Pinpoint the cell where the given text exists, returning its [x, y] midpoint coordinate. 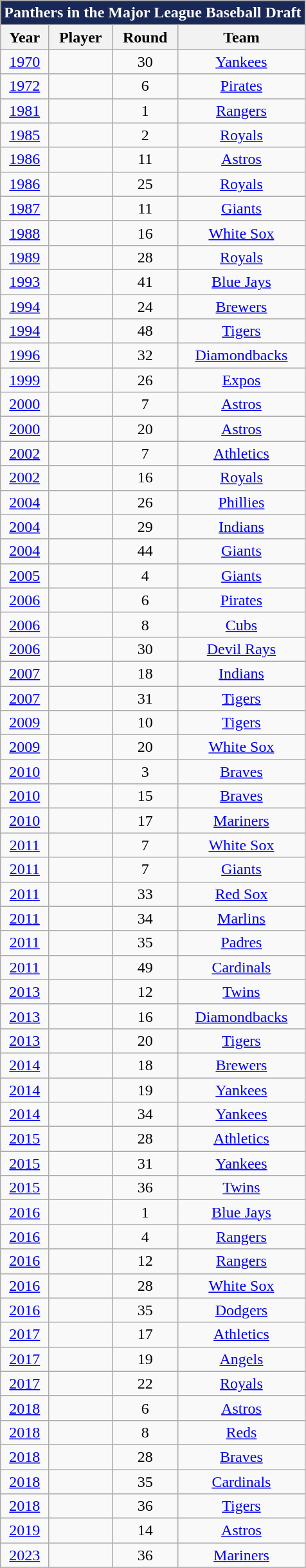
2023 [24, 1555]
Expos [242, 380]
1987 [24, 208]
33 [145, 894]
Cubs [242, 624]
1988 [24, 233]
32 [145, 356]
Round [145, 37]
1985 [24, 135]
Reds [242, 1432]
49 [145, 967]
25 [145, 184]
Devil Rays [242, 649]
Red Sox [242, 894]
1972 [24, 86]
48 [145, 331]
Team [242, 37]
22 [145, 1383]
Padres [242, 943]
24 [145, 307]
14 [145, 1531]
1981 [24, 111]
1999 [24, 380]
1970 [24, 62]
29 [145, 527]
1996 [24, 356]
2019 [24, 1531]
1993 [24, 282]
44 [145, 551]
10 [145, 723]
Dodgers [242, 1310]
2005 [24, 576]
15 [145, 796]
Phillies [242, 502]
Year [24, 37]
Angels [242, 1359]
3 [145, 772]
Panthers in the Major League Baseball Draft [153, 13]
Marlins [242, 918]
41 [145, 282]
1989 [24, 257]
Player [81, 37]
2 [145, 135]
